Locate the cell with the specified text and output its [x, y] center coordinate. 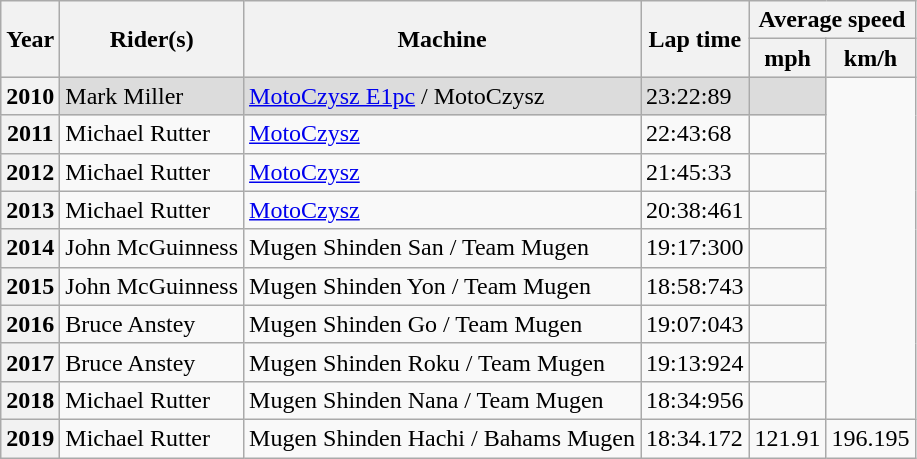
22:43:68 [695, 134]
23:22:89 [695, 96]
2017 [30, 362]
Rider(s) [152, 39]
Average speed [832, 20]
19:13:924 [695, 362]
121.91 [788, 438]
Machine [442, 39]
MotoCzysz E1pc / MotoCzysz [442, 96]
km/h [870, 58]
18:58:743 [695, 286]
Mugen Shinden Nana / Team Mugen [442, 400]
2011 [30, 134]
Year [30, 39]
19:17:300 [695, 248]
Lap time [695, 39]
Mugen Shinden Roku / Team Mugen [442, 362]
2018 [30, 400]
19:07:043 [695, 324]
196.195 [870, 438]
2016 [30, 324]
18:34:956 [695, 400]
2014 [30, 248]
2019 [30, 438]
mph [788, 58]
2015 [30, 286]
Mugen Shinden San / Team Mugen [442, 248]
Mugen Shinden Go / Team Mugen [442, 324]
Mugen Shinden Hachi / Bahams Mugen [442, 438]
2010 [30, 96]
18:34.172 [695, 438]
Mark Miller [152, 96]
Mugen Shinden Yon / Team Mugen [442, 286]
20:38:461 [695, 210]
2012 [30, 172]
2013 [30, 210]
21:45:33 [695, 172]
